Scan for the cell matching the given text and deliver its [x, y] coordinate at center. 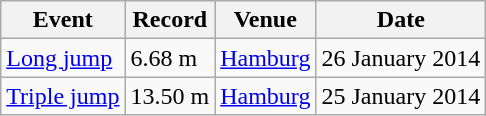
Record [170, 20]
Date [401, 20]
Long jump [63, 58]
Event [63, 20]
25 January 2014 [401, 96]
Venue [266, 20]
13.50 m [170, 96]
Triple jump [63, 96]
6.68 m [170, 58]
26 January 2014 [401, 58]
